Find where the given text appears and provide that cell's center as [x, y] coordinate. 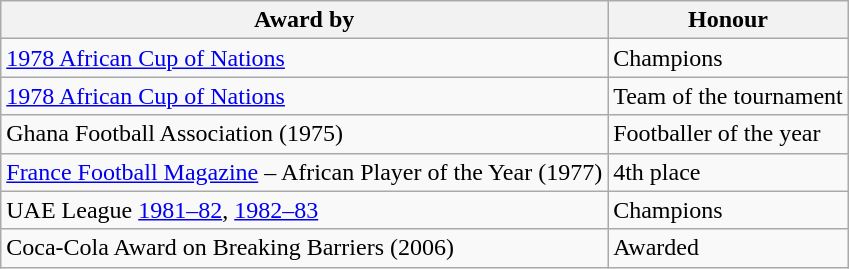
Ghana Football Association (1975) [304, 134]
France Football Magazine – African Player of the Year (1977) [304, 172]
Team of the tournament [728, 96]
Award by [304, 20]
Coca-Cola Award on Breaking Barriers (2006) [304, 248]
UAE League 1981–82, 1982–83 [304, 210]
Awarded [728, 248]
Footballer of the year [728, 134]
Honour [728, 20]
4th place [728, 172]
